Capture the cell that displays the provided text and extract its [x, y] central coordinate. 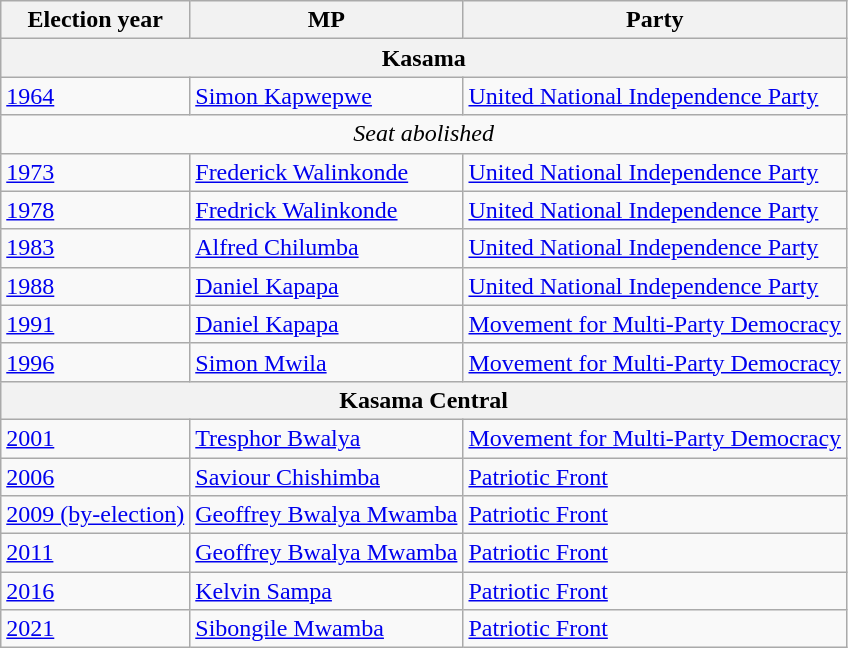
Kasama Central [424, 400]
Simon Kapwepwe [326, 96]
1983 [96, 248]
Alfred Chilumba [326, 248]
1978 [96, 210]
2021 [96, 629]
2011 [96, 553]
Frederick Walinkonde [326, 172]
2001 [96, 438]
MP [326, 20]
Saviour Chishimba [326, 477]
1991 [96, 324]
1996 [96, 362]
Election year [96, 20]
1988 [96, 286]
Seat abolished [424, 134]
Sibongile Mwamba [326, 629]
Kelvin Sampa [326, 591]
2006 [96, 477]
Party [655, 20]
Fredrick Walinkonde [326, 210]
Tresphor Bwalya [326, 438]
2016 [96, 591]
1973 [96, 172]
Simon Mwila [326, 362]
2009 (by-election) [96, 515]
1964 [96, 96]
Kasama [424, 58]
